Return the (X, Y) coordinate for the center point of the cell that contains the specified text.  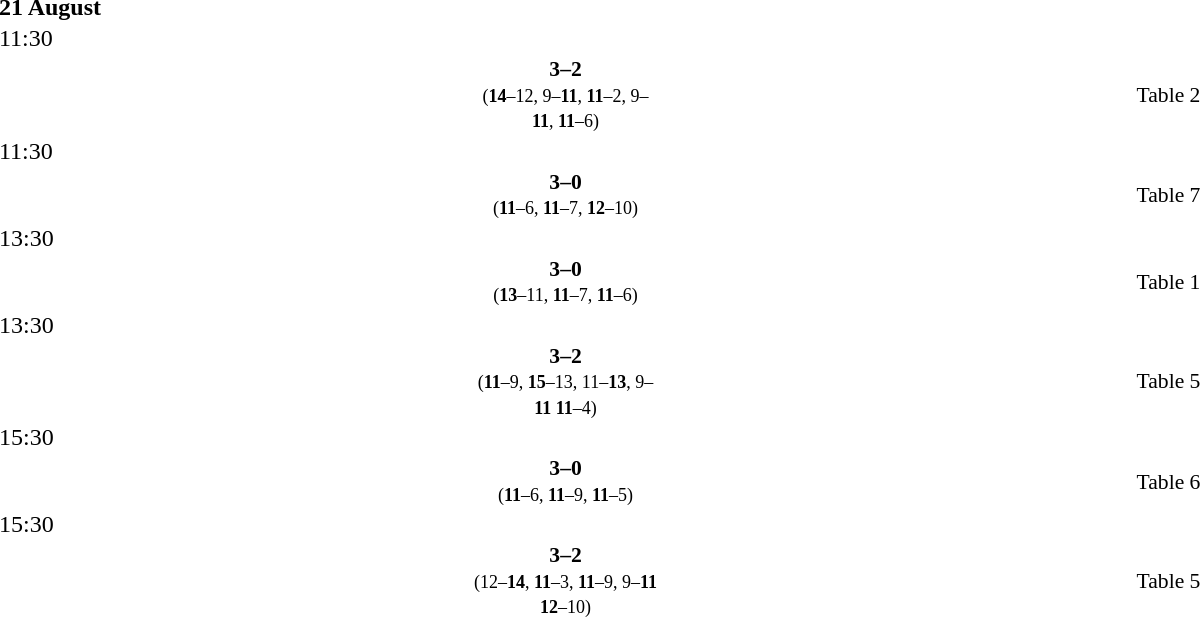
3–0 (11–6, 11–9, 11–5) (566, 481)
3–0 (13–11, 11–7, 11–6) (566, 281)
3–0 (11–6, 11–7, 12–10) (566, 195)
3–2 (11–9, 15–13, 11–13, 9–11 11–4) (566, 382)
3–2 (14–12, 9–11, 11–2, 9–11, 11–6) (566, 95)
